From the cell containing the given text, extract its center point as [X, Y] coordinate. 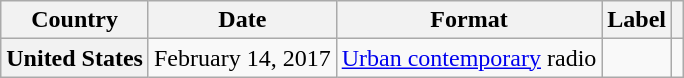
Label [637, 20]
February 14, 2017 [242, 58]
Format [469, 20]
Urban contemporary radio [469, 58]
Country [75, 20]
Date [242, 20]
United States [75, 58]
